Provide the (x, y) coordinate of the cell's center where the given text is located.  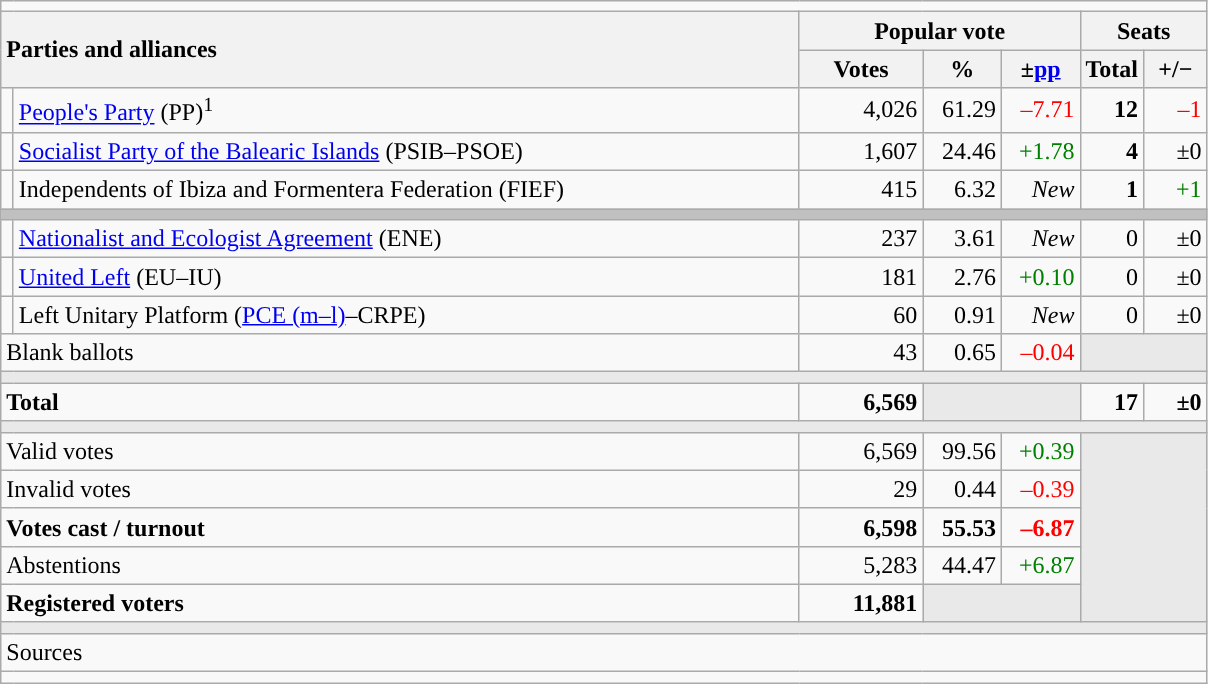
–0.39 (1040, 489)
61.29 (962, 110)
Seats (1144, 31)
+1 (1176, 190)
237 (861, 239)
Valid votes (400, 451)
17 (1112, 402)
Abstentions (400, 565)
99.56 (962, 451)
–1 (1176, 110)
Left Unitary Platform (PCE (m–l)–CRPE) (406, 315)
Invalid votes (400, 489)
24.46 (962, 151)
+/− (1176, 69)
4 (1112, 151)
United Left (EU–IU) (406, 277)
181 (861, 277)
Parties and alliances (400, 50)
% (962, 69)
Registered voters (400, 603)
Blank ballots (400, 353)
6,598 (861, 527)
+0.39 (1040, 451)
0.91 (962, 315)
+1.78 (1040, 151)
3.61 (962, 239)
–7.71 (1040, 110)
44.47 (962, 565)
1,607 (861, 151)
1 (1112, 190)
6.32 (962, 190)
43 (861, 353)
60 (861, 315)
Votes (861, 69)
11,881 (861, 603)
–6.87 (1040, 527)
Independents of Ibiza and Formentera Federation (FIEF) (406, 190)
0.44 (962, 489)
Popular vote (940, 31)
Socialist Party of the Balearic Islands (PSIB–PSOE) (406, 151)
55.53 (962, 527)
±pp (1040, 69)
+0.10 (1040, 277)
2.76 (962, 277)
Nationalist and Ecologist Agreement (ENE) (406, 239)
Votes cast / turnout (400, 527)
415 (861, 190)
–0.04 (1040, 353)
12 (1112, 110)
0.65 (962, 353)
5,283 (861, 565)
Sources (604, 652)
29 (861, 489)
People's Party (PP)1 (406, 110)
+6.87 (1040, 565)
4,026 (861, 110)
